Pinpoint the cell where the given text exists, returning its [X, Y] midpoint coordinate. 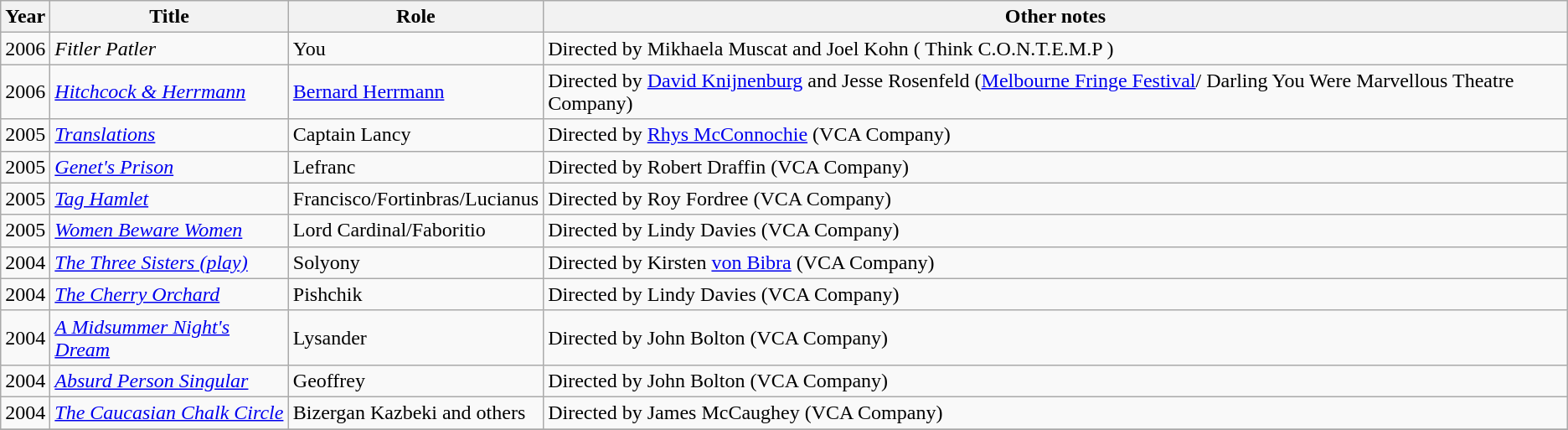
Lord Cardinal/Faboritio [415, 231]
Women Beware Women [169, 231]
Translations [169, 135]
Directed by Robert Draffin (VCA Company) [1055, 167]
The Cherry Orchard [169, 294]
Tag Hamlet [169, 199]
Captain Lancy [415, 135]
Geoffrey [415, 381]
The Three Sisters (play) [169, 262]
Bernard Herrmann [415, 92]
Genet's Prison [169, 167]
Other notes [1055, 17]
Directed by David Knijnenburg and Jesse Rosenfeld (Melbourne Fringe Festival/ Darling You Were Marvellous Theatre Company) [1055, 92]
Role [415, 17]
Pishchik [415, 294]
The Caucasian Chalk Circle [169, 412]
Lefranc [415, 167]
Fitler Patler [169, 49]
Lysander [415, 337]
A Midsummer Night's Dream [169, 337]
Title [169, 17]
Hitchcock & Herrmann [169, 92]
Bizergan Kazbeki and others [415, 412]
You [415, 49]
Francisco/Fortinbras/Lucianus [415, 199]
Directed by James McCaughey (VCA Company) [1055, 412]
Year [25, 17]
Directed by Mikhaela Muscat and Joel Kohn ( Think C.O.N.T.E.M.P ) [1055, 49]
Directed by Kirsten von Bibra (VCA Company) [1055, 262]
Absurd Person Singular [169, 381]
Directed by Rhys McConnochie (VCA Company) [1055, 135]
Solyony [415, 262]
Directed by Roy Fordree (VCA Company) [1055, 199]
